For the text-containing cell, return its midpoint in [X, Y] coordinate format. 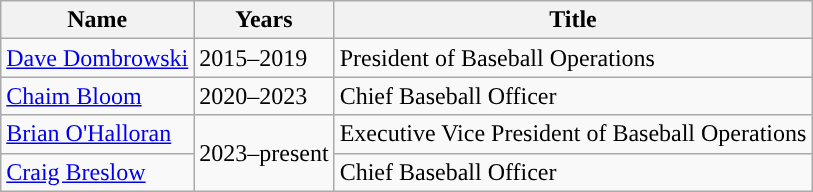
Brian O'Halloran [98, 134]
Executive Vice President of Baseball Operations [573, 134]
Name [98, 20]
Years [264, 20]
President of Baseball Operations [573, 58]
Title [573, 20]
2023–present [264, 153]
Dave Dombrowski [98, 58]
2015–2019 [264, 58]
Chaim Bloom [98, 96]
2020–2023 [264, 96]
Craig Breslow [98, 172]
